Extract the [X, Y] coordinate from the center of the cell holding the provided text.  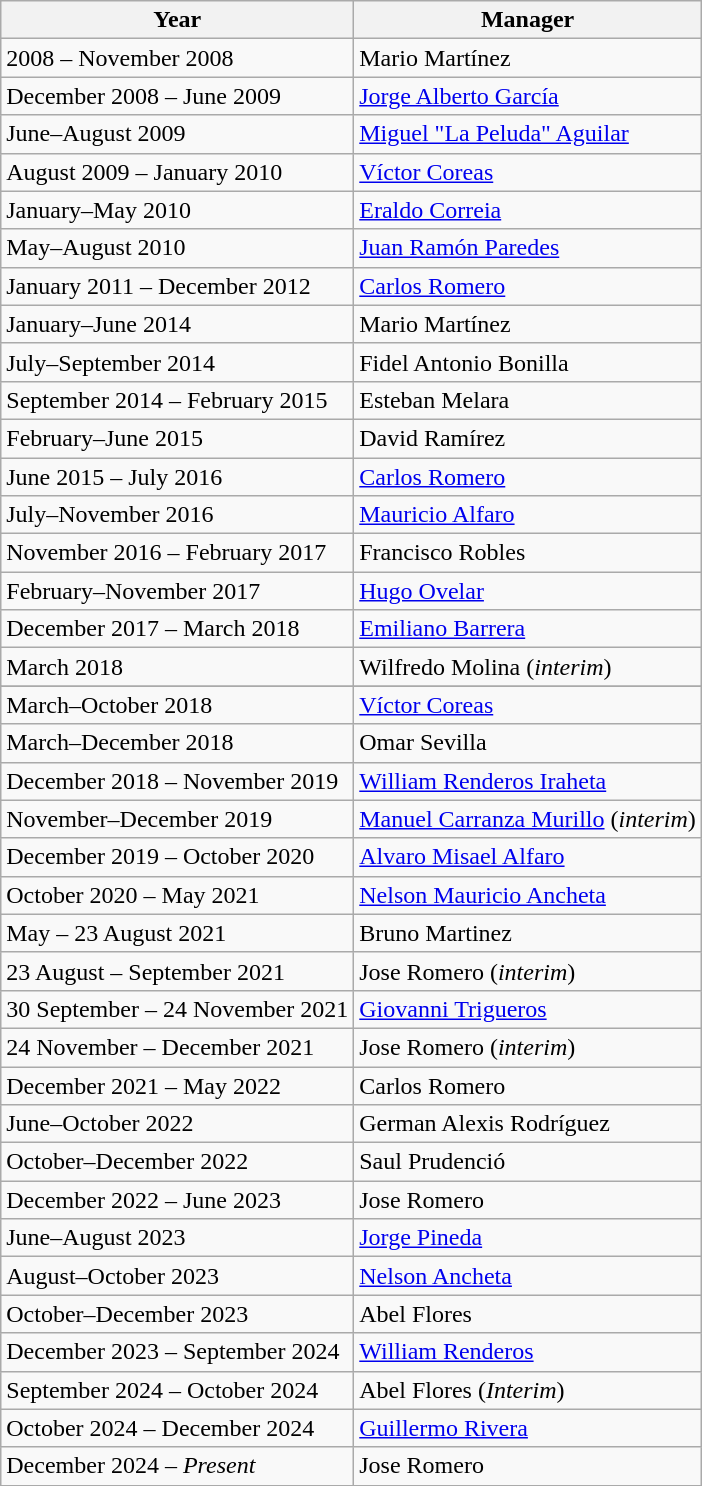
March 2018 [178, 667]
February–June 2015 [178, 438]
Juan Ramón Paredes [528, 248]
June–October 2022 [178, 1124]
Mauricio Alfaro [528, 515]
Nelson Ancheta [528, 1276]
Esteban Melara [528, 400]
October–December 2022 [178, 1162]
Giovanni Trigueros [528, 1009]
Saul Prudenció [528, 1162]
Abel Flores (Interim) [528, 1390]
Alvaro Misael Alfaro [528, 857]
24 November – December 2021 [178, 1047]
September 2014 – February 2015 [178, 400]
June–August 2023 [178, 1238]
December 2022 – June 2023 [178, 1200]
William Renderos Iraheta [528, 781]
Francisco Robles [528, 553]
September 2024 – October 2024 [178, 1390]
November–December 2019 [178, 819]
Hugo Ovelar [528, 591]
German Alexis Rodríguez [528, 1124]
Abel Flores [528, 1314]
Nelson Mauricio Ancheta [528, 895]
December 2021 – May 2022 [178, 1085]
December 2017 – March 2018 [178, 629]
December 2024 – Present [178, 1466]
July–September 2014 [178, 362]
Manager [528, 20]
Guillermo Rivera [528, 1428]
Omar Sevilla [528, 743]
February–November 2017 [178, 591]
Jorge Pineda [528, 1238]
December 2019 – October 2020 [178, 857]
Wilfredo Molina (interim) [528, 667]
Year [178, 20]
Bruno Martinez [528, 933]
August 2009 – January 2010 [178, 172]
March–December 2018 [178, 743]
30 September – 24 November 2021 [178, 1009]
2008 – November 2008 [178, 58]
William Renderos [528, 1352]
May – 23 August 2021 [178, 933]
June–August 2009 [178, 134]
October 2024 – December 2024 [178, 1428]
Jorge Alberto García [528, 96]
December 2023 – September 2024 [178, 1352]
Emiliano Barrera [528, 629]
March–October 2018 [178, 705]
October 2020 – May 2021 [178, 895]
David Ramírez [528, 438]
August–October 2023 [178, 1276]
November 2016 – February 2017 [178, 553]
January 2011 – December 2012 [178, 286]
January–May 2010 [178, 210]
January–June 2014 [178, 324]
Eraldo Correia [528, 210]
Miguel "La Peluda" Aguilar [528, 134]
Fidel Antonio Bonilla [528, 362]
Manuel Carranza Murillo (interim) [528, 819]
December 2008 – June 2009 [178, 96]
October–December 2023 [178, 1314]
July–November 2016 [178, 515]
June 2015 – July 2016 [178, 477]
December 2018 – November 2019 [178, 781]
23 August – September 2021 [178, 971]
May–August 2010 [178, 248]
